Extract the (x, y) coordinate from the center of the cell holding the provided text.  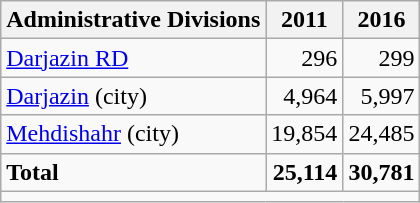
Total (134, 172)
Darjazin (city) (134, 96)
Darjazin RD (134, 58)
296 (304, 58)
Administrative Divisions (134, 20)
4,964 (304, 96)
2016 (382, 20)
Mehdishahr (city) (134, 134)
5,997 (382, 96)
30,781 (382, 172)
25,114 (304, 172)
19,854 (304, 134)
24,485 (382, 134)
299 (382, 58)
2011 (304, 20)
